Return (x, y) of the center of cell containing provided text 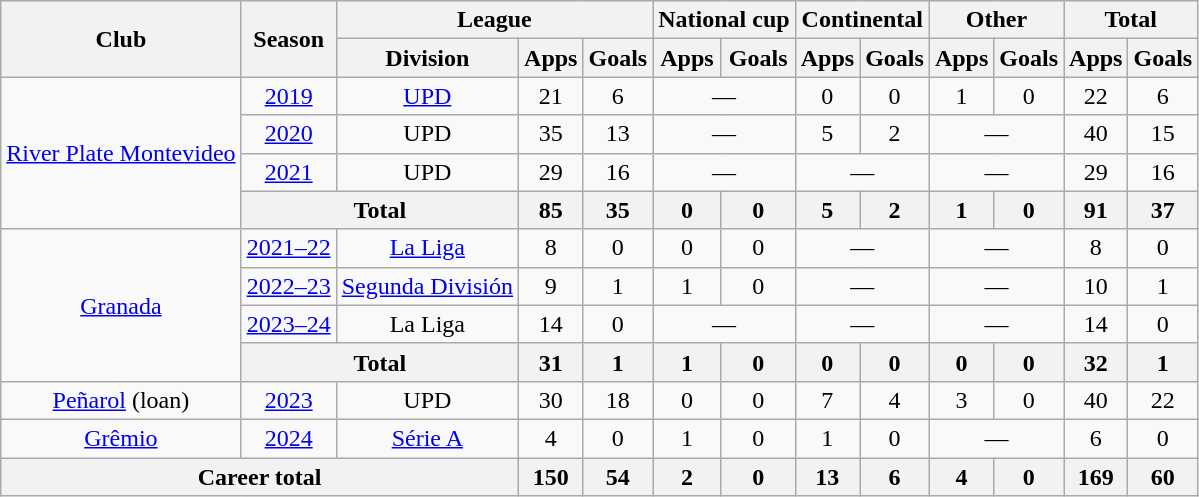
2019 (288, 96)
18 (618, 400)
150 (551, 477)
Série A (427, 438)
2022–23 (288, 286)
Segunda División (427, 286)
9 (551, 286)
3 (961, 400)
Career total (260, 477)
91 (1096, 210)
15 (1163, 134)
Other (996, 20)
21 (551, 96)
2021–22 (288, 248)
Peñarol (loan) (121, 400)
85 (551, 210)
32 (1096, 362)
30 (551, 400)
Club (121, 39)
169 (1096, 477)
60 (1163, 477)
54 (618, 477)
National cup (724, 20)
River Plate Montevideo (121, 153)
2020 (288, 134)
Season (288, 39)
10 (1096, 286)
31 (551, 362)
2023 (288, 400)
Granada (121, 305)
2024 (288, 438)
Grêmio (121, 438)
2023–24 (288, 324)
Division (427, 58)
Continental (862, 20)
2021 (288, 172)
37 (1163, 210)
7 (827, 400)
League (494, 20)
